Locate the cell with the specified text and output its (x, y) center coordinate. 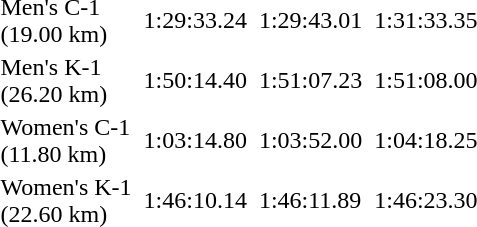
1:03:14.80 (195, 140)
1:51:07.23 (310, 80)
1:50:14.40 (195, 80)
1:03:52.00 (310, 140)
